Locate the cell with the specified text and output its (x, y) center coordinate. 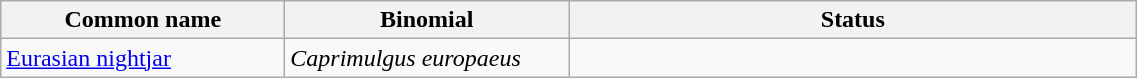
Common name (143, 20)
Eurasian nightjar (143, 58)
Caprimulgus europaeus (427, 58)
Status (853, 20)
Binomial (427, 20)
